Scan for the cell matching the given text and deliver its [x, y] coordinate at center. 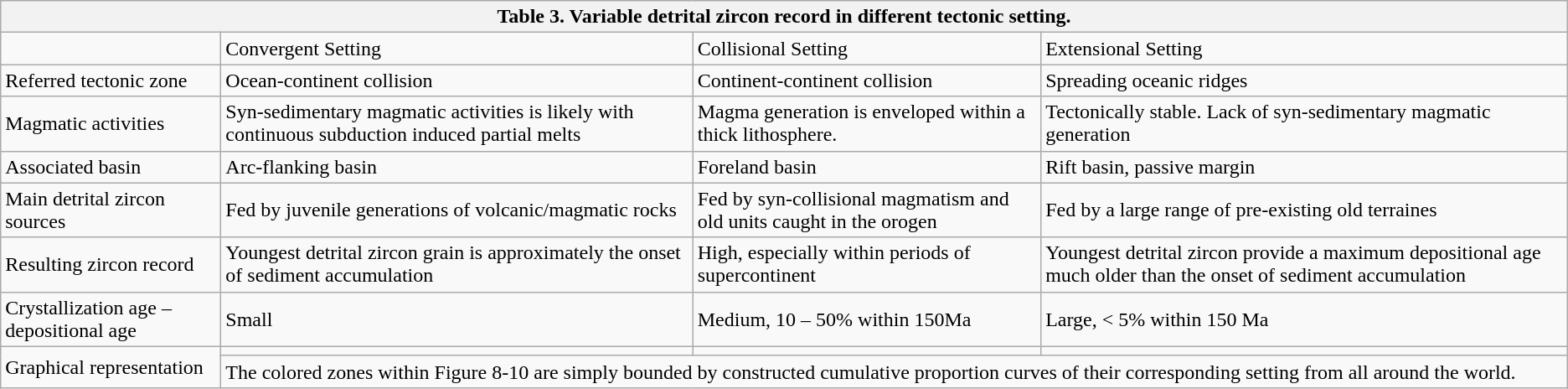
Tectonically stable. Lack of syn-sedimentary magmatic generation [1305, 124]
Youngest detrital zircon grain is approximately the onset of sediment accumulation [457, 265]
Collisional Setting [866, 49]
Rift basin, passive margin [1305, 167]
Continent-continent collision [866, 80]
Fed by syn-collisional magmatism and old units caught in the orogen [866, 210]
Fed by a large range of pre-existing old terraines [1305, 210]
Syn-sedimentary magmatic activities is likely with continuous subduction induced partial melts [457, 124]
Spreading oceanic ridges [1305, 80]
Fed by juvenile generations of volcanic/magmatic rocks [457, 210]
Large, < 5% within 150 Ma [1305, 319]
Crystallization age – depositional age [111, 319]
High, especially within periods of supercontinent [866, 265]
Small [457, 319]
Extensional Setting [1305, 49]
Graphical representation [111, 367]
Foreland basin [866, 167]
Table 3. Variable detrital zircon record in different tectonic setting. [784, 17]
Convergent Setting [457, 49]
Ocean-continent collision [457, 80]
Referred tectonic zone [111, 80]
Resulting zircon record [111, 265]
Medium, 10 – 50% within 150Ma [866, 319]
Main detrital zircon sources [111, 210]
Arc-flanking basin [457, 167]
Youngest detrital zircon provide a maximum depositional age much older than the onset of sediment accumulation [1305, 265]
Magmatic activities [111, 124]
Magma generation is enveloped within a thick lithosphere. [866, 124]
Associated basin [111, 167]
